Search for the cell housing the specified text and yield its (X, Y) center coordinate. 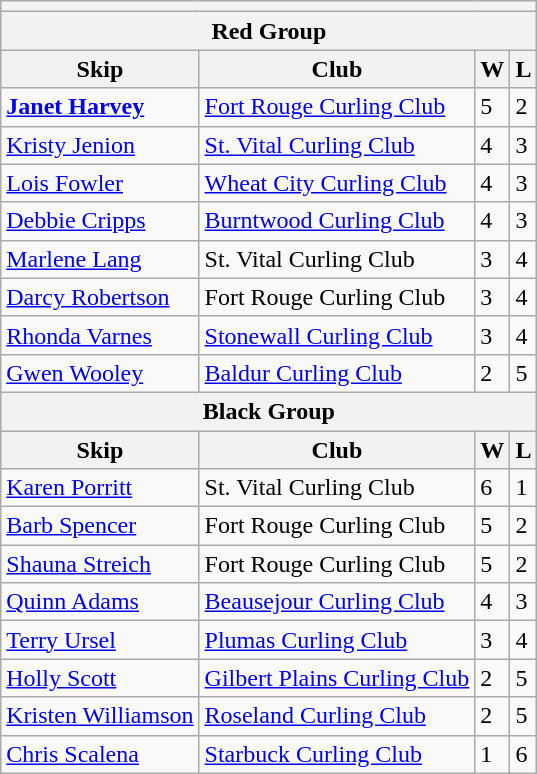
Quinn Adams (100, 602)
Baldur Curling Club (337, 373)
Kristen Williamson (100, 716)
Janet Harvey (100, 107)
Gwen Wooley (100, 373)
Gilbert Plains Curling Club (337, 678)
Lois Fowler (100, 183)
Holly Scott (100, 678)
Darcy Robertson (100, 297)
Shauna Streich (100, 564)
Debbie Cripps (100, 221)
Marlene Lang (100, 259)
Beausejour Curling Club (337, 602)
Plumas Curling Club (337, 640)
Terry Ursel (100, 640)
Wheat City Curling Club (337, 183)
Burntwood Curling Club (337, 221)
Roseland Curling Club (337, 716)
Black Group (269, 411)
Red Group (269, 31)
Chris Scalena (100, 754)
Rhonda Varnes (100, 335)
Stonewall Curling Club (337, 335)
Karen Porritt (100, 488)
Starbuck Curling Club (337, 754)
Barb Spencer (100, 526)
Kristy Jenion (100, 145)
